Provide the (X, Y) coordinate of the cell's center where the given text is located.  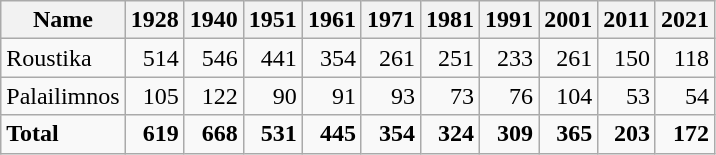
514 (154, 58)
251 (450, 58)
531 (272, 134)
2011 (627, 20)
546 (214, 58)
53 (627, 96)
Name (63, 20)
1961 (332, 20)
150 (627, 58)
365 (568, 134)
90 (272, 96)
118 (684, 58)
619 (154, 134)
441 (272, 58)
309 (510, 134)
324 (450, 134)
93 (390, 96)
203 (627, 134)
172 (684, 134)
Roustika (63, 58)
233 (510, 58)
Total (63, 134)
2001 (568, 20)
91 (332, 96)
1940 (214, 20)
104 (568, 96)
73 (450, 96)
1981 (450, 20)
105 (154, 96)
1928 (154, 20)
122 (214, 96)
1991 (510, 20)
1971 (390, 20)
54 (684, 96)
1951 (272, 20)
Palailimnos (63, 96)
76 (510, 96)
2021 (684, 20)
668 (214, 134)
445 (332, 134)
